Determine the (X, Y) coordinate at the center of the cell enclosing the given text.  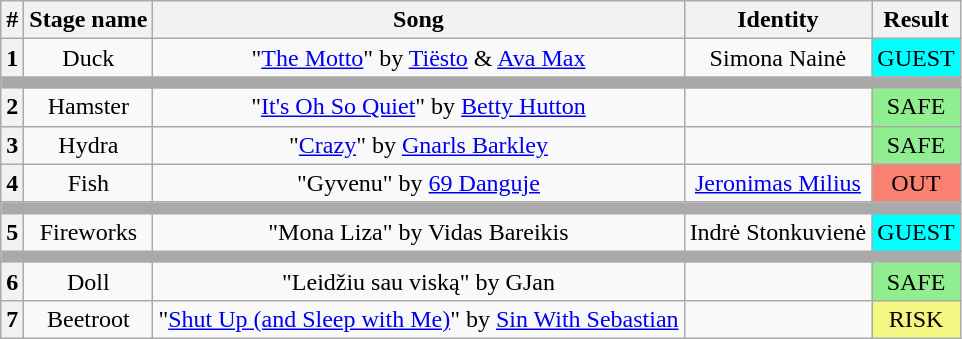
"Leidžiu sau viską" by GJan (418, 281)
4 (12, 183)
# (12, 20)
7 (12, 319)
Stage name (88, 20)
5 (12, 232)
Jeronimas Milius (778, 183)
Hydra (88, 145)
1 (12, 58)
6 (12, 281)
Beetroot (88, 319)
Song (418, 20)
"Mona Liza" by Vidas Bareikis (418, 232)
Hamster (88, 107)
Result (916, 20)
"The Motto" by Tiësto & Ava Max (418, 58)
3 (12, 145)
Duck (88, 58)
Simona Nainė (778, 58)
2 (12, 107)
OUT (916, 183)
"Crazy" by Gnarls Barkley (418, 145)
"Shut Up (and Sleep with Me)" by Sin With Sebastian (418, 319)
Doll (88, 281)
Indrė Stonkuvienė (778, 232)
"It's Oh So Quiet" by Betty Hutton (418, 107)
Fish (88, 183)
RISK (916, 319)
"Gyvenu" by 69 Danguje (418, 183)
Fireworks (88, 232)
Identity (778, 20)
